Output the (x, y) coordinate of the center of the cell containing the given text.  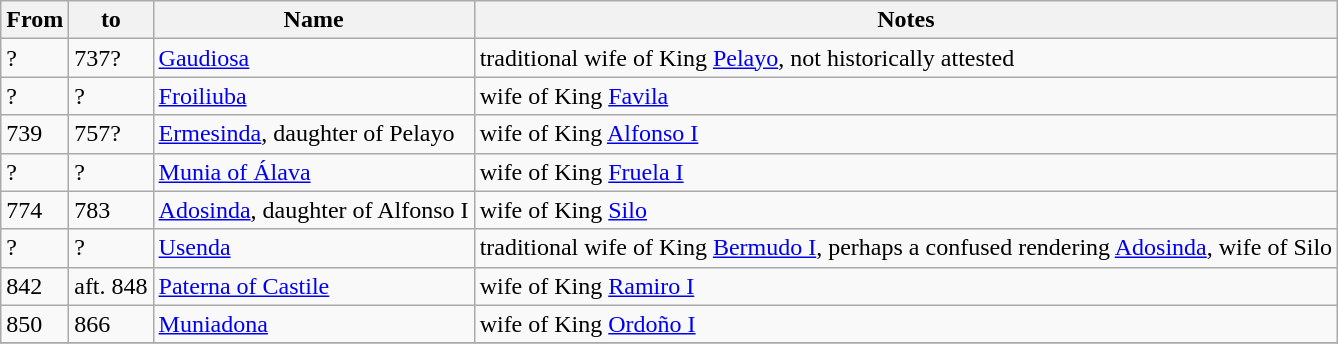
Gaudiosa (314, 58)
wife of King Favila (906, 96)
Usenda (314, 248)
842 (35, 286)
783 (111, 210)
wife of King Fruela I (906, 172)
737? (111, 58)
to (111, 20)
Ermesinda, daughter of Pelayo (314, 134)
Munia of Álava (314, 172)
wife of King Alfonso I (906, 134)
Muniadona (314, 324)
757? (111, 134)
Adosinda, daughter of Alfonso I (314, 210)
Froiliuba (314, 96)
traditional wife of King Pelayo, not historically attested (906, 58)
wife of King Silo (906, 210)
traditional wife of King Bermudo I, perhaps a confused rendering Adosinda, wife of Silo (906, 248)
774 (35, 210)
Name (314, 20)
wife of King Ordoño I (906, 324)
From (35, 20)
Paterna of Castile (314, 286)
739 (35, 134)
aft. 848 (111, 286)
wife of King Ramiro I (906, 286)
866 (111, 324)
850 (35, 324)
Notes (906, 20)
